Output the [X, Y] coordinate of the center of the cell containing the given text.  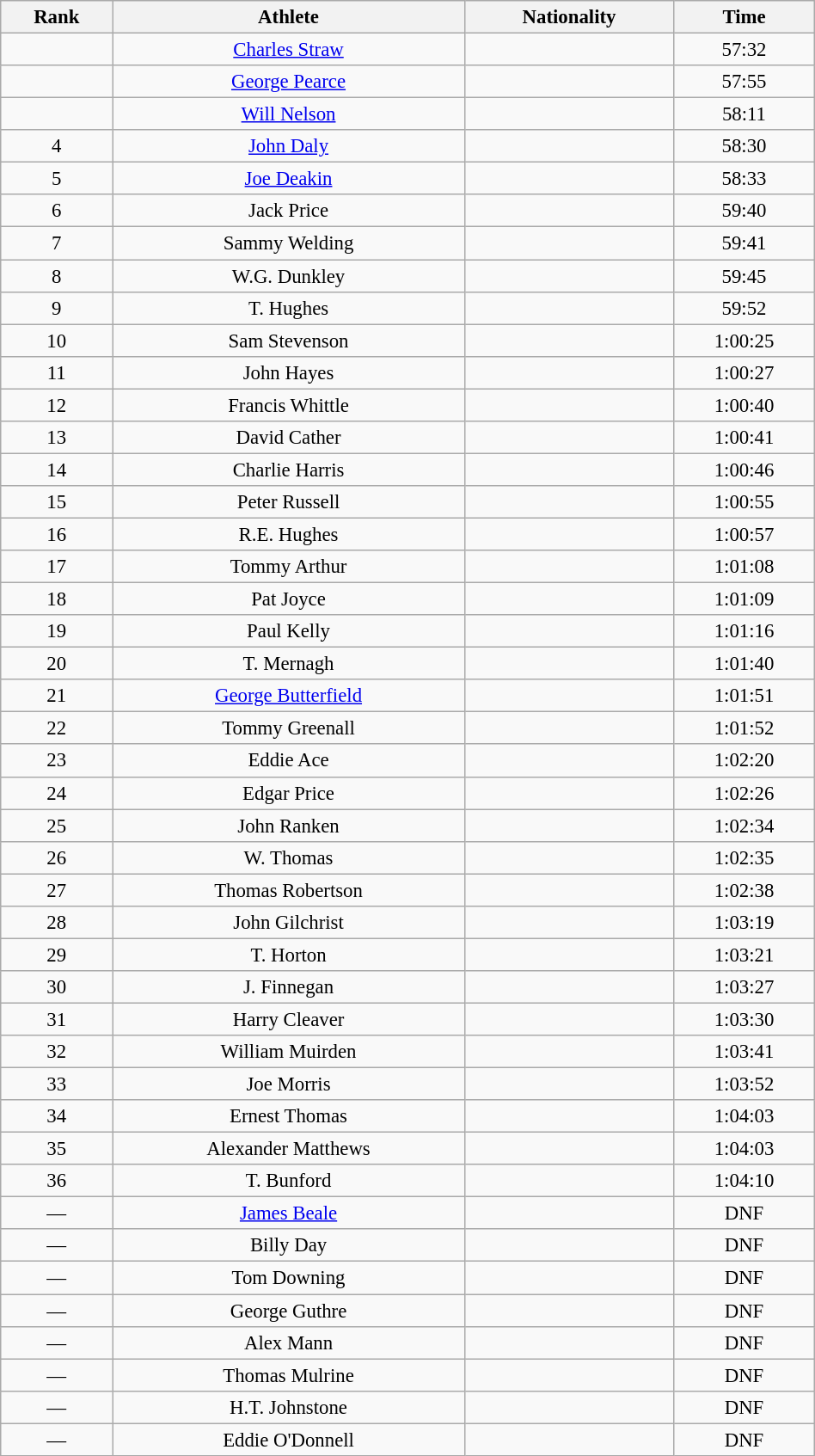
13 [57, 438]
1:00:41 [745, 438]
John Ranken [289, 826]
Jack Price [289, 211]
Sammy Welding [289, 243]
John Hayes [289, 372]
Alexander Matthews [289, 1149]
1:01:08 [745, 567]
59:41 [745, 243]
57:32 [745, 50]
John Gilchrist [289, 923]
8 [57, 276]
Ernest Thomas [289, 1116]
Tommy Greenall [289, 728]
19 [57, 631]
1:01:51 [745, 696]
58:11 [745, 114]
Rank [57, 17]
34 [57, 1116]
Eddie O'Donnell [289, 1440]
59:52 [745, 308]
1:02:38 [745, 890]
1:00:27 [745, 372]
Alex Mann [289, 1342]
1:04:10 [745, 1181]
Paul Kelly [289, 631]
1:01:09 [745, 599]
David Cather [289, 438]
10 [57, 341]
R.E. Hughes [289, 534]
Eddie Ace [289, 761]
1:00:40 [745, 405]
21 [57, 696]
1:01:40 [745, 664]
36 [57, 1181]
15 [57, 502]
14 [57, 470]
Nationality [569, 17]
30 [57, 987]
Will Nelson [289, 114]
J. Finnegan [289, 987]
22 [57, 728]
7 [57, 243]
Athlete [289, 17]
1:01:52 [745, 728]
1:00:25 [745, 341]
57:55 [745, 82]
9 [57, 308]
1:03:41 [745, 1052]
1:02:35 [745, 857]
18 [57, 599]
George Guthre [289, 1311]
12 [57, 405]
Francis Whittle [289, 405]
Charlie Harris [289, 470]
23 [57, 761]
1:03:30 [745, 1019]
Harry Cleaver [289, 1019]
1:02:26 [745, 793]
John Daly [289, 146]
1:00:57 [745, 534]
Tom Downing [289, 1278]
W.G. Dunkley [289, 276]
1:00:55 [745, 502]
Thomas Mulrine [289, 1375]
T. Horton [289, 955]
Tommy Arthur [289, 567]
T. Mernagh [289, 664]
59:40 [745, 211]
6 [57, 211]
24 [57, 793]
H.T. Johnstone [289, 1407]
Joe Deakin [289, 179]
58:30 [745, 146]
1:03:27 [745, 987]
Thomas Robertson [289, 890]
Edgar Price [289, 793]
1:03:21 [745, 955]
T. Bunford [289, 1181]
William Muirden [289, 1052]
Sam Stevenson [289, 341]
35 [57, 1149]
4 [57, 146]
27 [57, 890]
1:03:19 [745, 923]
1:01:16 [745, 631]
George Butterfield [289, 696]
George Pearce [289, 82]
1:02:34 [745, 826]
Joe Morris [289, 1084]
Time [745, 17]
1:03:52 [745, 1084]
James Beale [289, 1213]
59:45 [745, 276]
5 [57, 179]
Billy Day [289, 1246]
Peter Russell [289, 502]
58:33 [745, 179]
Pat Joyce [289, 599]
T. Hughes [289, 308]
32 [57, 1052]
16 [57, 534]
11 [57, 372]
1:00:46 [745, 470]
29 [57, 955]
17 [57, 567]
31 [57, 1019]
26 [57, 857]
20 [57, 664]
33 [57, 1084]
25 [57, 826]
28 [57, 923]
W. Thomas [289, 857]
Charles Straw [289, 50]
1:02:20 [745, 761]
